Capture the cell that displays the provided text and extract its (X, Y) central coordinate. 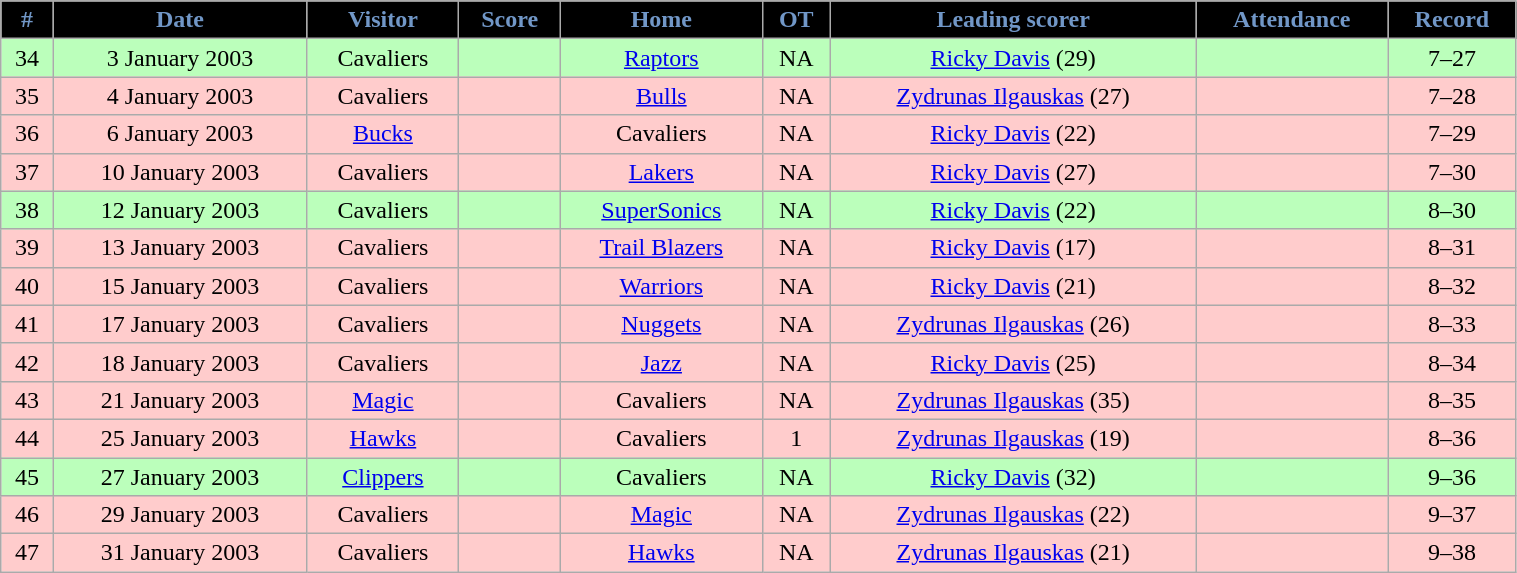
9–38 (1452, 553)
Attendance (1292, 20)
29 January 2003 (180, 515)
8–35 (1452, 400)
36 (27, 134)
40 (27, 286)
43 (27, 400)
17 January 2003 (180, 324)
12 January 2003 (180, 210)
47 (27, 553)
4 January 2003 (180, 96)
27 January 2003 (180, 477)
Nuggets (662, 324)
31 January 2003 (180, 553)
Bulls (662, 96)
39 (27, 248)
37 (27, 172)
8–33 (1452, 324)
18 January 2003 (180, 362)
21 January 2003 (180, 400)
7–27 (1452, 58)
OT (796, 20)
41 (27, 324)
35 (27, 96)
25 January 2003 (180, 438)
Ricky Davis (29) (1012, 58)
Warriors (662, 286)
13 January 2003 (180, 248)
SuperSonics (662, 210)
Zydrunas Ilgauskas (27) (1012, 96)
Raptors (662, 58)
Trail Blazers (662, 248)
Jazz (662, 362)
Ricky Davis (25) (1012, 362)
9–36 (1452, 477)
6 January 2003 (180, 134)
Zydrunas Ilgauskas (26) (1012, 324)
1 (796, 438)
Score (510, 20)
15 January 2003 (180, 286)
Ricky Davis (27) (1012, 172)
9–37 (1452, 515)
8–34 (1452, 362)
46 (27, 515)
Leading scorer (1012, 20)
8–30 (1452, 210)
Visitor (383, 20)
8–36 (1452, 438)
44 (27, 438)
Zydrunas Ilgauskas (22) (1012, 515)
8–32 (1452, 286)
10 January 2003 (180, 172)
Zydrunas Ilgauskas (21) (1012, 553)
42 (27, 362)
Lakers (662, 172)
Home (662, 20)
34 (27, 58)
Ricky Davis (17) (1012, 248)
Date (180, 20)
Ricky Davis (32) (1012, 477)
# (27, 20)
7–29 (1452, 134)
Zydrunas Ilgauskas (19) (1012, 438)
8–31 (1452, 248)
45 (27, 477)
Ricky Davis (21) (1012, 286)
38 (27, 210)
Bucks (383, 134)
3 January 2003 (180, 58)
7–28 (1452, 96)
Clippers (383, 477)
7–30 (1452, 172)
Record (1452, 20)
Zydrunas Ilgauskas (35) (1012, 400)
